Output the (X, Y) coordinate of the center of the cell containing the given text.  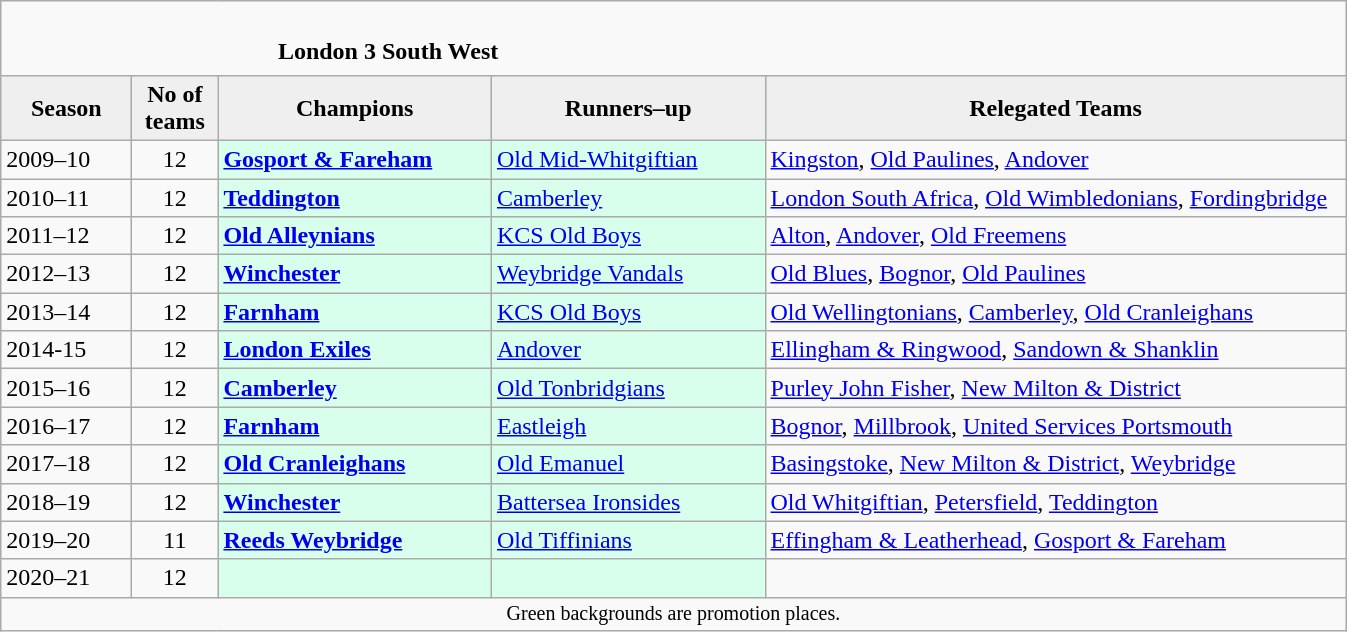
Alton, Andover, Old Freemens (1056, 236)
Old Blues, Bognor, Old Paulines (1056, 274)
Champions (355, 108)
2010–11 (66, 197)
Basingstoke, New Milton & District, Weybridge (1056, 464)
Andover (628, 350)
Old Tonbridgians (628, 388)
2011–12 (66, 236)
Season (66, 108)
No of teams (175, 108)
2014-15 (66, 350)
London Exiles (355, 350)
Runners–up (628, 108)
Old Emanuel (628, 464)
Relegated Teams (1056, 108)
2018–19 (66, 502)
Reeds Weybridge (355, 540)
Old Wellingtonians, Camberley, Old Cranleighans (1056, 312)
Old Whitgiftian, Petersfield, Teddington (1056, 502)
Green backgrounds are promotion places. (674, 614)
2020–21 (66, 578)
2017–18 (66, 464)
Teddington (355, 197)
Battersea Ironsides (628, 502)
2012–13 (66, 274)
Old Tiffinians (628, 540)
Old Mid-Whitgiftian (628, 159)
Gosport & Fareham (355, 159)
Bognor, Millbrook, United Services Portsmouth (1056, 426)
Ellingham & Ringwood, Sandown & Shanklin (1056, 350)
11 (175, 540)
Weybridge Vandals (628, 274)
2015–16 (66, 388)
Old Cranleighans (355, 464)
Effingham & Leatherhead, Gosport & Fareham (1056, 540)
2019–20 (66, 540)
Old Alleynians (355, 236)
London South Africa, Old Wimbledonians, Fordingbridge (1056, 197)
2016–17 (66, 426)
Purley John Fisher, New Milton & District (1056, 388)
2009–10 (66, 159)
Kingston, Old Paulines, Andover (1056, 159)
2013–14 (66, 312)
Eastleigh (628, 426)
